Search for the cell housing the specified text and yield its [X, Y] center coordinate. 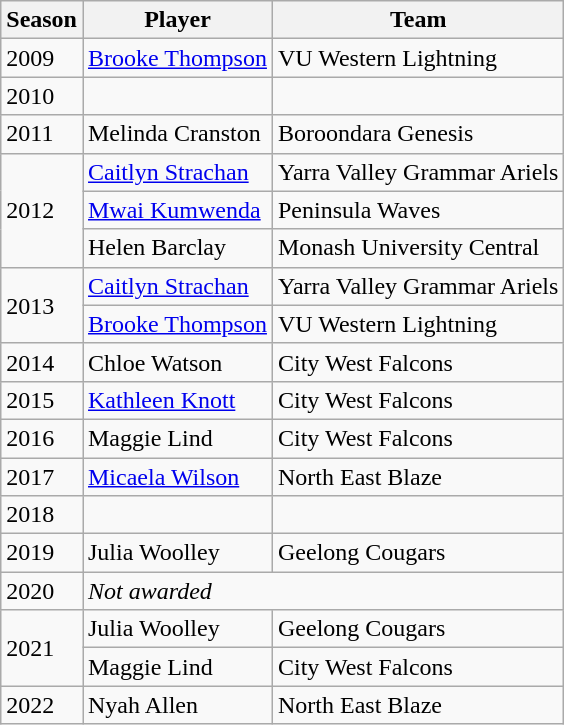
Melinda Cranston [177, 134]
2014 [42, 362]
Peninsula Waves [418, 210]
2010 [42, 96]
2011 [42, 134]
Not awarded [322, 591]
Chloe Watson [177, 362]
Nyah Allen [177, 705]
Season [42, 20]
Boroondara Genesis [418, 134]
Monash University Central [418, 248]
Kathleen Knott [177, 400]
2019 [42, 553]
2018 [42, 515]
2022 [42, 705]
Player [177, 20]
Team [418, 20]
Helen Barclay [177, 248]
2012 [42, 210]
2016 [42, 438]
Mwai Kumwenda [177, 210]
Micaela Wilson [177, 477]
2015 [42, 400]
2017 [42, 477]
2021 [42, 648]
2009 [42, 58]
2013 [42, 305]
2020 [42, 591]
